Scan for the cell matching the given text and deliver its (X, Y) coordinate at center. 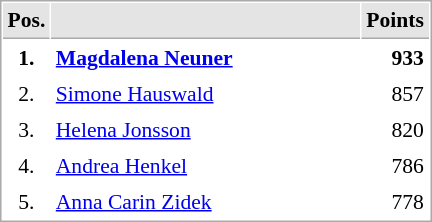
3. (26, 129)
857 (396, 93)
1. (26, 57)
Anna Carin Zidek (206, 201)
5. (26, 201)
4. (26, 165)
Simone Hauswald (206, 93)
933 (396, 57)
820 (396, 129)
786 (396, 165)
778 (396, 201)
Helena Jonsson (206, 129)
Points (396, 21)
Andrea Henkel (206, 165)
Magdalena Neuner (206, 57)
Pos. (26, 21)
2. (26, 93)
